Capture the cell that displays the provided text and extract its (X, Y) central coordinate. 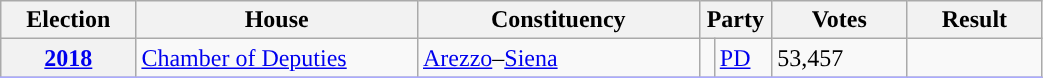
Votes (840, 20)
53,457 (840, 58)
Arezzo–Siena (558, 58)
House (277, 20)
Election (68, 20)
Chamber of Deputies (277, 58)
2018 (68, 58)
Constituency (558, 20)
PD (742, 58)
Party (736, 20)
Result (974, 20)
